Detect which cell encompasses the target text, then output its [x, y] center coordinate. 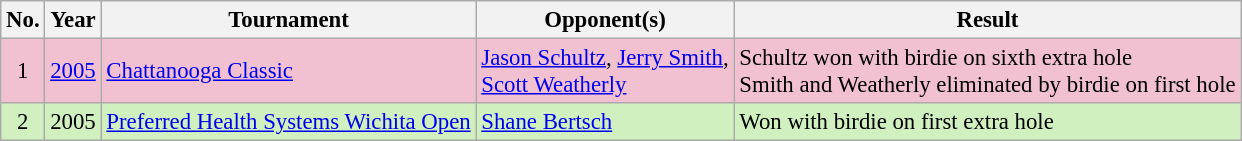
No. [23, 20]
1 [23, 72]
Tournament [288, 20]
Chattanooga Classic [288, 72]
Shane Bertsch [605, 122]
Schultz won with birdie on sixth extra holeSmith and Weatherly eliminated by birdie on first hole [988, 72]
Jason Schultz, Jerry Smith, Scott Weatherly [605, 72]
Preferred Health Systems Wichita Open [288, 122]
Won with birdie on first extra hole [988, 122]
Result [988, 20]
2 [23, 122]
Year [73, 20]
Opponent(s) [605, 20]
